Detect which cell encompasses the target text, then output its (X, Y) center coordinate. 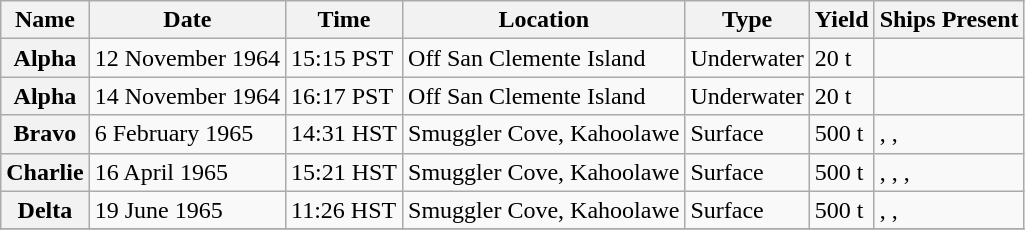
Charlie (45, 172)
Yield (842, 20)
, , , (949, 172)
15:21 HST (344, 172)
14:31 HST (344, 134)
14 November 1964 (187, 96)
Delta (45, 210)
Bravo (45, 134)
16:17 PST (344, 96)
16 April 1965 (187, 172)
12 November 1964 (187, 58)
Location (544, 20)
Name (45, 20)
15:15 PST (344, 58)
11:26 HST (344, 210)
Ships Present (949, 20)
6 February 1965 (187, 134)
Time (344, 20)
Type (747, 20)
19 June 1965 (187, 210)
Date (187, 20)
